Return [X, Y] of the center of cell containing provided text 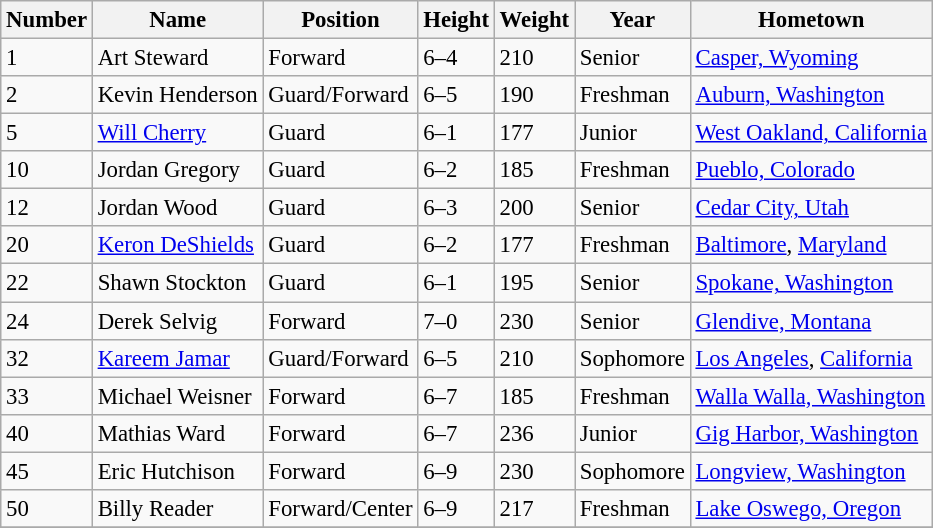
22 [47, 283]
Will Cherry [178, 133]
Spokane, Washington [811, 283]
6–4 [456, 58]
5 [47, 133]
200 [534, 208]
6–3 [456, 208]
1 [47, 58]
Michael Weisner [178, 396]
Number [47, 20]
Derek Selvig [178, 321]
West Oakland, California [811, 133]
Eric Hutchison [178, 471]
Hometown [811, 20]
Art Steward [178, 58]
Weight [534, 20]
Gig Harbor, Washington [811, 433]
Kevin Henderson [178, 95]
Shawn Stockton [178, 283]
Forward/Center [340, 509]
190 [534, 95]
Jordan Wood [178, 208]
Longview, Washington [811, 471]
2 [47, 95]
32 [47, 358]
236 [534, 433]
Name [178, 20]
Walla Walla, Washington [811, 396]
10 [47, 170]
20 [47, 245]
Height [456, 20]
Los Angeles, California [811, 358]
Mathias Ward [178, 433]
Auburn, Washington [811, 95]
Jordan Gregory [178, 170]
50 [47, 509]
Keron DeShields [178, 245]
7–0 [456, 321]
Casper, Wyoming [811, 58]
24 [47, 321]
40 [47, 433]
12 [47, 208]
Year [632, 20]
Billy Reader [178, 509]
Position [340, 20]
217 [534, 509]
Cedar City, Utah [811, 208]
33 [47, 396]
Lake Oswego, Oregon [811, 509]
Glendive, Montana [811, 321]
Kareem Jamar [178, 358]
45 [47, 471]
Baltimore, Maryland [811, 245]
195 [534, 283]
Pueblo, Colorado [811, 170]
